Scan for the cell matching the given text and deliver its [x, y] coordinate at center. 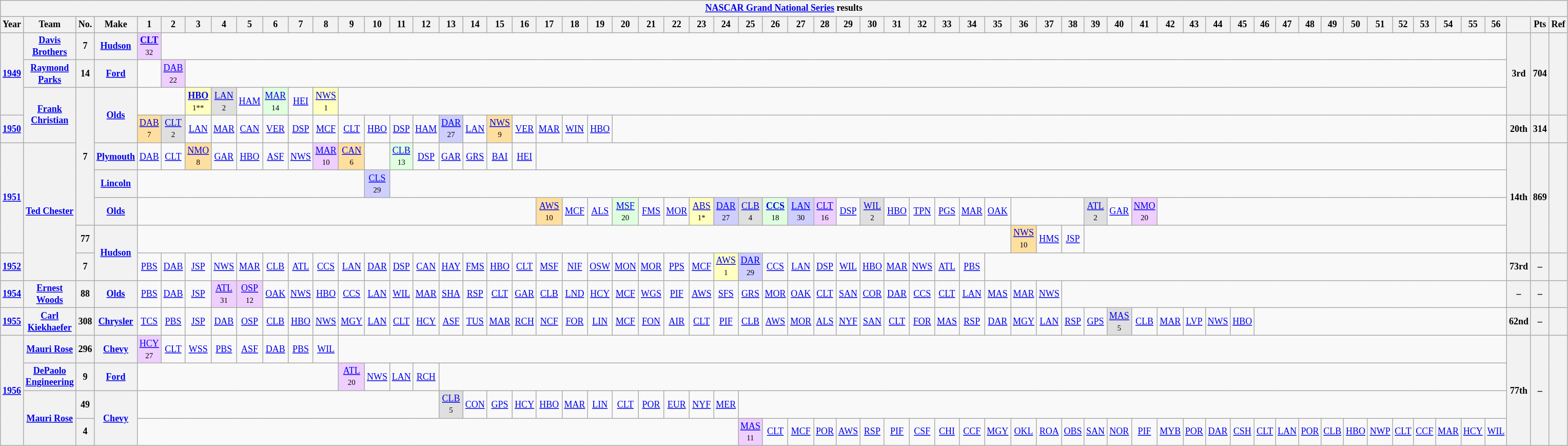
WIL 2 [872, 211]
HAY [452, 266]
CAN 6 [352, 157]
HMS [1049, 239]
20th [1519, 129]
FON [651, 322]
HBO 1** [198, 101]
MER [726, 404]
NMO 20 [1144, 211]
47 [1287, 25]
CLB 4 [751, 211]
38 [1073, 25]
27 [801, 25]
ATL 20 [352, 377]
CLT 2 [173, 129]
OBS [1073, 432]
LVP [1194, 322]
1952 [12, 266]
LND [575, 294]
44 [1218, 25]
LAN 2 [224, 101]
1956 [12, 390]
6 [276, 25]
NWP [1380, 432]
3 [198, 25]
19 [600, 25]
48 [1310, 25]
CLB 13 [401, 157]
2 [173, 25]
NWS 1 [326, 101]
SHA [452, 294]
77 [85, 239]
51 [1380, 25]
MAR 10 [326, 157]
Frank Christian [49, 115]
1951 [12, 198]
3rd [1519, 74]
Team [49, 25]
Raymond Parks [49, 74]
MYB [1170, 432]
Chrysler [116, 322]
DAR 29 [751, 266]
28 [825, 25]
1 [149, 25]
WIN [575, 129]
1950 [12, 129]
COR [872, 294]
NASCAR Grand National Series results [784, 8]
Ernest Woods [49, 294]
NWS 10 [1024, 239]
296 [85, 349]
TPN [923, 211]
Pts [1540, 25]
25 [751, 25]
CCS 18 [775, 211]
39 [1096, 25]
PGS [947, 211]
CLT 16 [825, 211]
55 [1473, 25]
31 [897, 25]
35 [997, 25]
22 [677, 25]
29 [848, 25]
Carl Kiekhaefer [49, 322]
PPS [677, 266]
ATL 31 [224, 294]
AWS 10 [549, 211]
20 [626, 25]
50 [1356, 25]
MAR 14 [276, 101]
DAB 22 [173, 74]
ROA [1049, 432]
13 [452, 25]
32 [923, 25]
16 [524, 25]
24 [726, 25]
53 [1424, 25]
41 [1144, 25]
CSH [1243, 432]
WGS [651, 294]
OSP [249, 322]
Ref [1558, 25]
MON [626, 266]
No. [85, 25]
43 [1194, 25]
33 [947, 25]
314 [1540, 129]
HCY 27 [149, 349]
23 [702, 25]
Year [12, 25]
WSS [198, 349]
AIR [677, 322]
54 [1448, 25]
BAI [500, 157]
52 [1403, 25]
12 [426, 25]
Davis Brothers [49, 46]
OKL [1024, 432]
14th [1519, 198]
56 [1496, 25]
MSF [549, 266]
CON [475, 404]
CHI [947, 432]
LAN 30 [801, 211]
DePaolo Engineering [49, 377]
NIF [575, 266]
11 [401, 25]
ABS 1* [702, 211]
42 [1170, 25]
CLB 5 [452, 404]
15 [500, 25]
1949 [12, 74]
17 [549, 25]
36 [1024, 25]
TCS [149, 322]
1954 [12, 294]
CSF [923, 432]
Plymouth [116, 157]
Ted Chester [49, 211]
Lincoln [116, 184]
46 [1265, 25]
37 [1049, 25]
88 [85, 294]
18 [575, 25]
30 [872, 25]
869 [1540, 198]
CLS 29 [378, 184]
26 [775, 25]
EUR [677, 404]
73rd [1519, 266]
AWS 1 [726, 266]
34 [972, 25]
OSP 12 [249, 294]
NOR [1119, 432]
MAS 5 [1119, 322]
45 [1243, 25]
NWS 9 [500, 129]
704 [1540, 74]
CLT 32 [149, 46]
DAB 7 [149, 129]
5 [249, 25]
10 [378, 25]
SFS [726, 294]
MSF 20 [626, 211]
NMO 8 [198, 157]
8 [326, 25]
308 [85, 322]
1955 [12, 322]
62nd [1519, 322]
TUS [475, 322]
40 [1119, 25]
MAS 11 [751, 432]
77th [1519, 390]
Make [116, 25]
ATL 2 [1096, 211]
NCF [549, 322]
OSW [600, 266]
21 [651, 25]
